Extract the [X, Y] coordinate from the center of the cell holding the provided text.  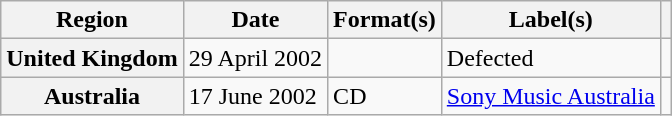
Date [255, 20]
Sony Music Australia [550, 96]
Australia [92, 96]
29 April 2002 [255, 58]
CD [385, 96]
United Kingdom [92, 58]
17 June 2002 [255, 96]
Region [92, 20]
Defected [550, 58]
Format(s) [385, 20]
Label(s) [550, 20]
